For the text-containing cell, return its midpoint in [X, Y] coordinate format. 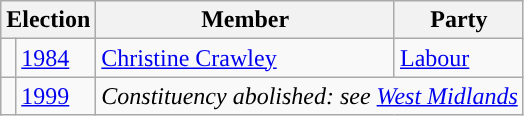
Constituency abolished: see West Midlands [310, 96]
1999 [56, 96]
Christine Crawley [246, 58]
Party [458, 20]
1984 [56, 58]
Election [48, 20]
Labour [458, 58]
Member [246, 20]
